Pinpoint the cell where the given text exists, returning its (x, y) midpoint coordinate. 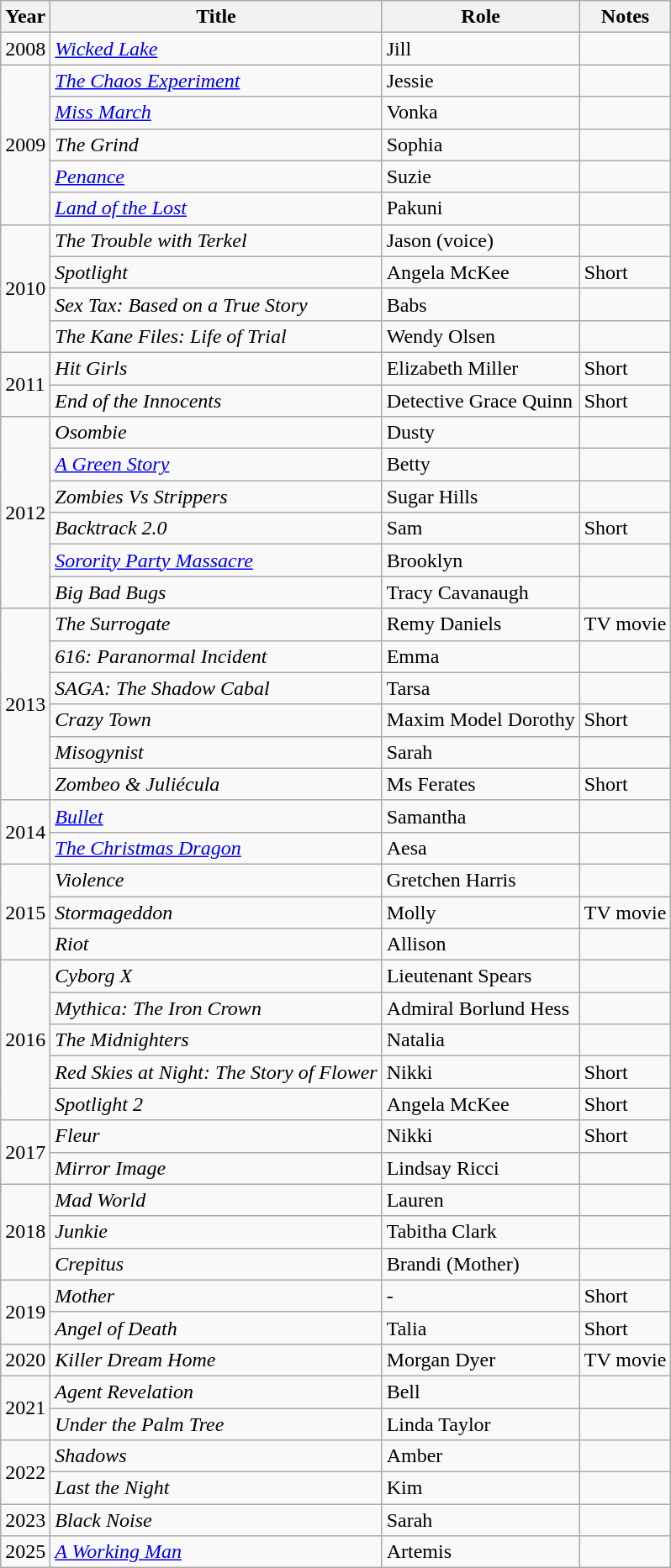
2009 (25, 145)
Molly (481, 912)
- (481, 1296)
Hit Girls (216, 368)
SAGA: The Shadow Cabal (216, 688)
2013 (25, 704)
Backtrack 2.0 (216, 529)
Angel of Death (216, 1328)
Wicked Lake (216, 49)
2017 (25, 1152)
Sam (481, 529)
Tarsa (481, 688)
2018 (25, 1232)
The Trouble with Terkel (216, 240)
Tabitha Clark (481, 1232)
A Working Man (216, 1552)
Black Noise (216, 1520)
The Christmas Dragon (216, 848)
Betty (481, 465)
Spotlight (216, 272)
Samantha (481, 816)
Penance (216, 176)
Notes (626, 17)
The Midnighters (216, 1040)
Crazy Town (216, 720)
The Chaos Experiment (216, 81)
Cyborg X (216, 976)
2014 (25, 832)
Jason (voice) (481, 240)
Misogynist (216, 752)
2015 (25, 912)
Natalia (481, 1040)
The Surrogate (216, 624)
Remy Daniels (481, 624)
Role (481, 17)
Shadows (216, 1456)
2023 (25, 1520)
Last the Night (216, 1488)
Dusty (481, 433)
Sophia (481, 145)
Stormageddon (216, 912)
616: Paranormal Incident (216, 656)
Zombeo & Juliécula (216, 784)
2020 (25, 1360)
2022 (25, 1472)
Brandi (Mother) (481, 1264)
Mother (216, 1296)
End of the Innocents (216, 401)
Miss March (216, 113)
Mirror Image (216, 1168)
A Green Story (216, 465)
2019 (25, 1312)
Talia (481, 1328)
Agent Revelation (216, 1392)
Linda Taylor (481, 1424)
2010 (25, 288)
Sex Tax: Based on a True Story (216, 304)
2011 (25, 384)
Artemis (481, 1552)
Babs (481, 304)
Vonka (481, 113)
Mad World (216, 1200)
The Kane Files: Life of Trial (216, 336)
Tracy Cavanaugh (481, 592)
Wendy Olsen (481, 336)
Big Bad Bugs (216, 592)
Fleur (216, 1136)
Emma (481, 656)
Osombie (216, 433)
Aesa (481, 848)
Mythica: The Iron Crown (216, 1008)
Jill (481, 49)
Detective Grace Quinn (481, 401)
Bell (481, 1392)
Brooklyn (481, 560)
Crepitus (216, 1264)
Jessie (481, 81)
Lieutenant Spears (481, 976)
Spotlight 2 (216, 1104)
Killer Dream Home (216, 1360)
Amber (481, 1456)
Morgan Dyer (481, 1360)
Zombies Vs Strippers (216, 497)
Lauren (481, 1200)
Year (25, 17)
Bullet (216, 816)
Sorority Party Massacre (216, 560)
The Grind (216, 145)
Under the Palm Tree (216, 1424)
Land of the Lost (216, 208)
Lindsay Ricci (481, 1168)
Violence (216, 880)
Admiral Borlund Hess (481, 1008)
2008 (25, 49)
Maxim Model Dorothy (481, 720)
2016 (25, 1040)
Allison (481, 944)
Kim (481, 1488)
Red Skies at Night: The Story of Flower (216, 1072)
2021 (25, 1408)
Gretchen Harris (481, 880)
Sugar Hills (481, 497)
Junkie (216, 1232)
Riot (216, 944)
Ms Ferates (481, 784)
Title (216, 17)
Pakuni (481, 208)
Elizabeth Miller (481, 368)
Suzie (481, 176)
2025 (25, 1552)
2012 (25, 513)
